Return the (X, Y) coordinate for the center point of the cell that contains the specified text.  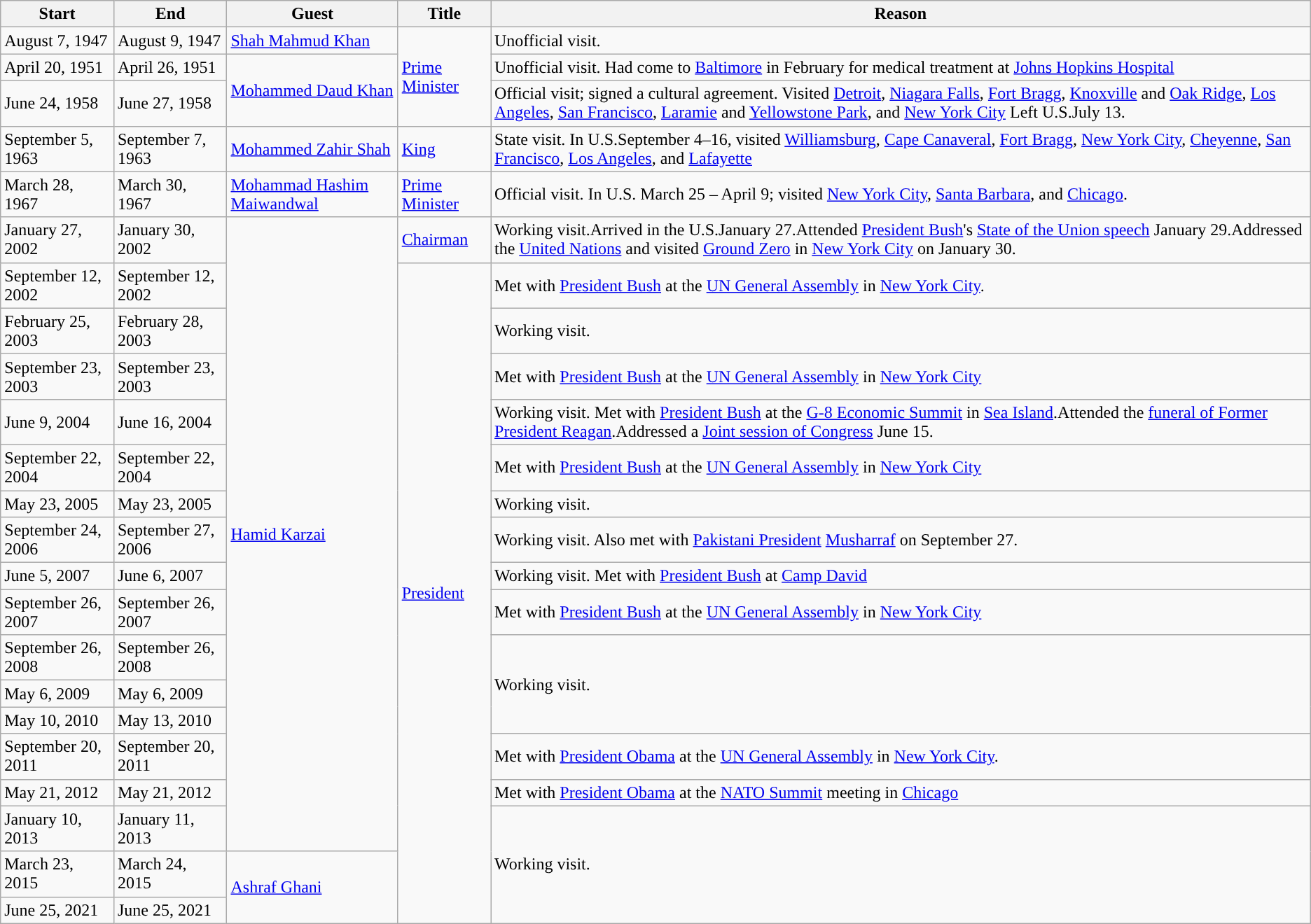
March 24, 2015 (170, 874)
February 28, 2003 (170, 330)
End (170, 14)
Working visit. Also met with Pakistani President Musharraf on September 27. (901, 540)
August 7, 1947 (57, 41)
Working visit. Met with President Bush at Camp David (901, 576)
Ashraf Ghani (312, 888)
May 13, 2010 (170, 720)
March 23, 2015 (57, 874)
April 20, 1951 (57, 67)
Met with President Bush at the UN General Assembly in New York City. (901, 286)
April 26, 1951 (170, 67)
King (444, 148)
Chairman (444, 239)
Unofficial visit. Had come to Baltimore in February for medical treatment at Johns Hopkins Hospital (901, 67)
June 9, 2004 (57, 421)
Guest (312, 14)
President (444, 593)
Official visit. In U.S. March 25 – April 9; visited New York City, Santa Barbara, and Chicago. (901, 195)
Shah Mahmud Khan (312, 41)
June 5, 2007 (57, 576)
June 6, 2007 (170, 576)
Reason (901, 14)
September 7, 1963 (170, 148)
June 24, 1958 (57, 104)
Met with President Obama at the UN General Assembly in New York City. (901, 756)
June 27, 1958 (170, 104)
Met with President Obama at the NATO Summit meeting in Chicago (901, 792)
January 27, 2002 (57, 239)
June 16, 2004 (170, 421)
January 30, 2002 (170, 239)
Title (444, 14)
January 10, 2013 (57, 829)
September 27, 2006 (170, 540)
Mohammed Zahir Shah (312, 148)
Mohammad Hashim Maiwandwal (312, 195)
February 25, 2003 (57, 330)
January 11, 2013 (170, 829)
May 10, 2010 (57, 720)
March 28, 1967 (57, 195)
Hamid Karzai (312, 534)
Start (57, 14)
September 24, 2006 (57, 540)
August 9, 1947 (170, 41)
March 30, 1967 (170, 195)
Unofficial visit. (901, 41)
Mohammed Daud Khan (312, 90)
September 5, 1963 (57, 148)
